Determine the [x, y] coordinate at the center of the cell enclosing the given text.  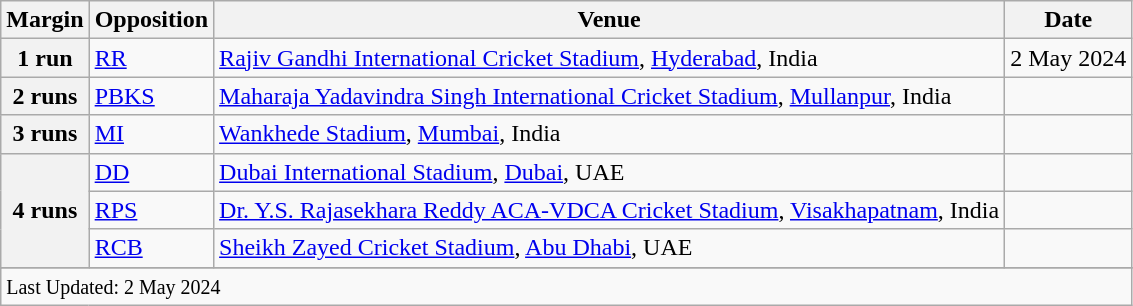
3 runs [45, 134]
DD [151, 172]
Margin [45, 20]
2 May 2024 [1068, 58]
RPS [151, 210]
2 runs [45, 96]
Venue [610, 20]
RCB [151, 248]
Opposition [151, 20]
Sheikh Zayed Cricket Stadium, Abu Dhabi, UAE [610, 248]
Last Updated: 2 May 2024 [566, 286]
Date [1068, 20]
Dubai International Stadium, Dubai, UAE [610, 172]
Wankhede Stadium, Mumbai, India [610, 134]
Maharaja Yadavindra Singh International Cricket Stadium, Mullanpur, India [610, 96]
MI [151, 134]
Dr. Y.S. Rajasekhara Reddy ACA-VDCA Cricket Stadium, Visakhapatnam, India [610, 210]
Rajiv Gandhi International Cricket Stadium, Hyderabad, India [610, 58]
PBKS [151, 96]
1 run [45, 58]
4 runs [45, 210]
RR [151, 58]
